Return the [X, Y] coordinate for the center point of the cell that contains the specified text.  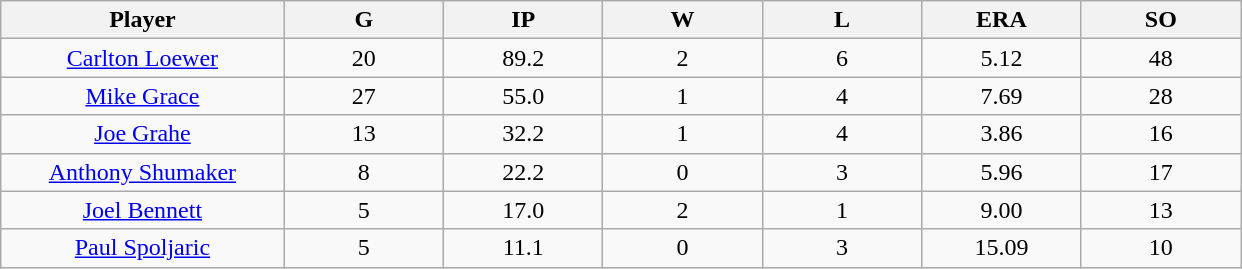
IP [524, 20]
G [364, 20]
17.0 [524, 210]
9.00 [1002, 210]
ERA [1002, 20]
6 [842, 58]
5.12 [1002, 58]
Mike Grace [142, 96]
48 [1160, 58]
27 [364, 96]
3.86 [1002, 134]
55.0 [524, 96]
20 [364, 58]
11.1 [524, 248]
8 [364, 172]
22.2 [524, 172]
15.09 [1002, 248]
Carlton Loewer [142, 58]
W [682, 20]
Paul Spoljaric [142, 248]
89.2 [524, 58]
Joel Bennett [142, 210]
Anthony Shumaker [142, 172]
Player [142, 20]
5.96 [1002, 172]
28 [1160, 96]
7.69 [1002, 96]
L [842, 20]
10 [1160, 248]
32.2 [524, 134]
SO [1160, 20]
Joe Grahe [142, 134]
16 [1160, 134]
17 [1160, 172]
